Extract the [X, Y] coordinate from the center of the cell holding the provided text.  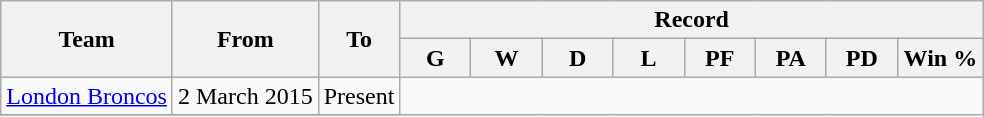
Team [87, 39]
PD [862, 58]
D [578, 58]
Present [359, 96]
Record [692, 20]
W [506, 58]
Win % [940, 58]
2 March 2015 [245, 96]
PA [790, 58]
London Broncos [87, 96]
G [436, 58]
L [648, 58]
PF [720, 58]
From [245, 39]
To [359, 39]
